Extract the [X, Y] coordinate from the center of the cell holding the provided text.  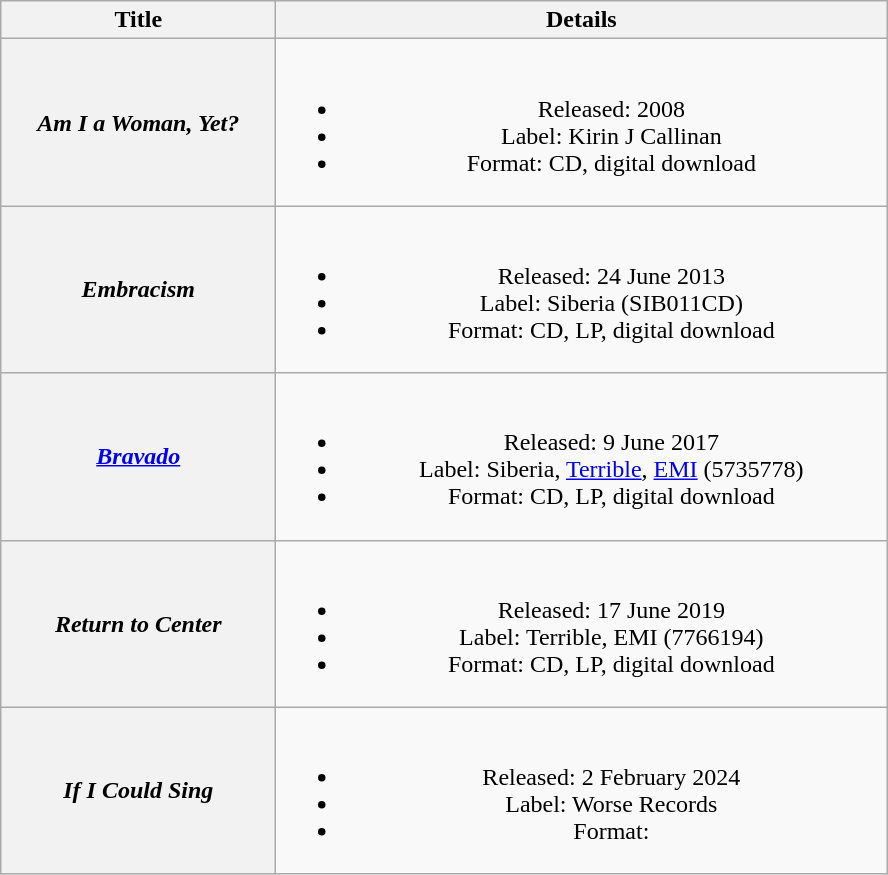
Released: 2008Label: Kirin J CallinanFormat: CD, digital download [582, 122]
If I Could Sing [138, 790]
Embracism [138, 290]
Released: 2 February 2024Label: Worse RecordsFormat: [582, 790]
Title [138, 20]
Details [582, 20]
Bravado [138, 456]
Am I a Woman, Yet? [138, 122]
Released: 17 June 2019Label: Terrible, EMI (7766194)Format: CD, LP, digital download [582, 624]
Released: 9 June 2017Label: Siberia, Terrible, EMI (5735778)Format: CD, LP, digital download [582, 456]
Return to Center [138, 624]
Released: 24 June 2013Label: Siberia (SIB011CD)Format: CD, LP, digital download [582, 290]
